Extract the (x, y) coordinate from the center of the cell holding the provided text.  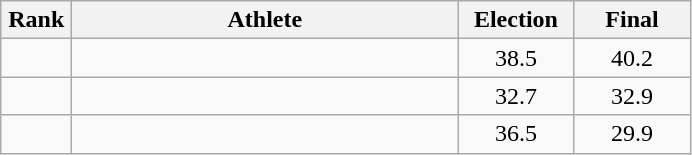
40.2 (632, 58)
29.9 (632, 134)
32.9 (632, 96)
32.7 (516, 96)
Final (632, 20)
36.5 (516, 134)
38.5 (516, 58)
Athlete (265, 20)
Rank (36, 20)
Election (516, 20)
